Return (X, Y) of the center of cell containing provided text 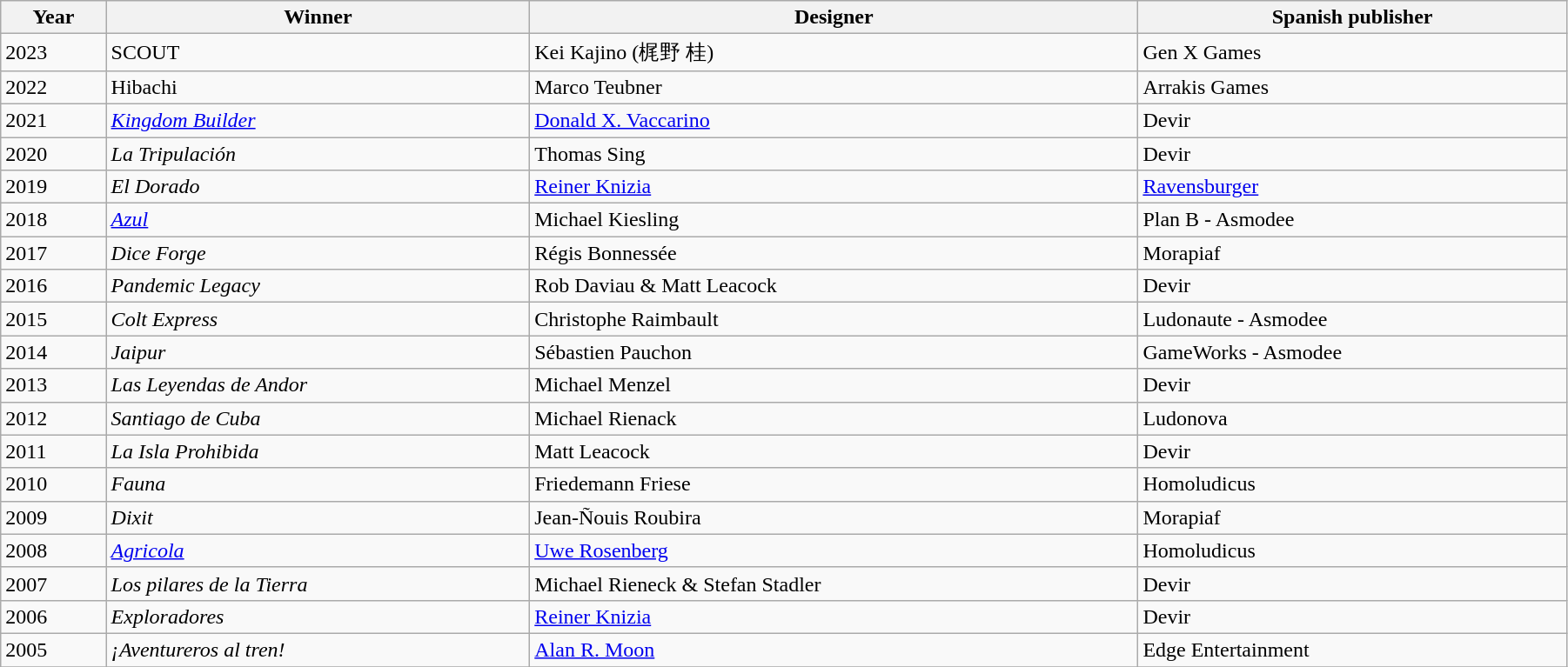
Hibachi (318, 87)
Michael Rieneck & Stefan Stadler (834, 584)
Ludonova (1352, 418)
Kingdom Builder (318, 120)
Michael Kiesling (834, 220)
Dice Forge (318, 253)
Thomas Sing (834, 154)
Donald X. Vaccarino (834, 120)
Santiago de Cuba (318, 418)
2012 (54, 418)
Los pilares de la Tierra (318, 584)
¡Aventureros al tren! (318, 650)
Uwe Rosenberg (834, 550)
Jean-Ñouis Roubira (834, 517)
2009 (54, 517)
Designer (834, 17)
2017 (54, 253)
Las Leyendas de Andor (318, 385)
Sébastien Pauchon (834, 352)
La Isla Prohibida (318, 451)
Exploradores (318, 617)
2013 (54, 385)
Matt Leacock (834, 451)
Pandemic Legacy (318, 286)
Year (54, 17)
2015 (54, 319)
Régis Bonnessée (834, 253)
Fauna (318, 484)
2020 (54, 154)
2010 (54, 484)
El Dorado (318, 187)
2011 (54, 451)
Marco Teubner (834, 87)
Colt Express (318, 319)
2007 (54, 584)
Friedemann Friese (834, 484)
2022 (54, 87)
Kei Kajino (梶野 桂) (834, 52)
Edge Entertainment (1352, 650)
2005 (54, 650)
SCOUT (318, 52)
Christophe Raimbault (834, 319)
Plan B - Asmodee (1352, 220)
Michael Menzel (834, 385)
Dixit (318, 517)
2023 (54, 52)
2016 (54, 286)
Alan R. Moon (834, 650)
Gen X Games (1352, 52)
GameWorks - Asmodee (1352, 352)
Winner (318, 17)
2021 (54, 120)
Agricola (318, 550)
Rob Daviau & Matt Leacock (834, 286)
2019 (54, 187)
2006 (54, 617)
Ravensburger (1352, 187)
2008 (54, 550)
Jaipur (318, 352)
Azul (318, 220)
Ludonaute - Asmodee (1352, 319)
Spanish publisher (1352, 17)
2018 (54, 220)
2014 (54, 352)
Michael Rienack (834, 418)
Arrakis Games (1352, 87)
La Tripulación (318, 154)
